Return the [X, Y] coordinate for the center point of the cell that contains the specified text.  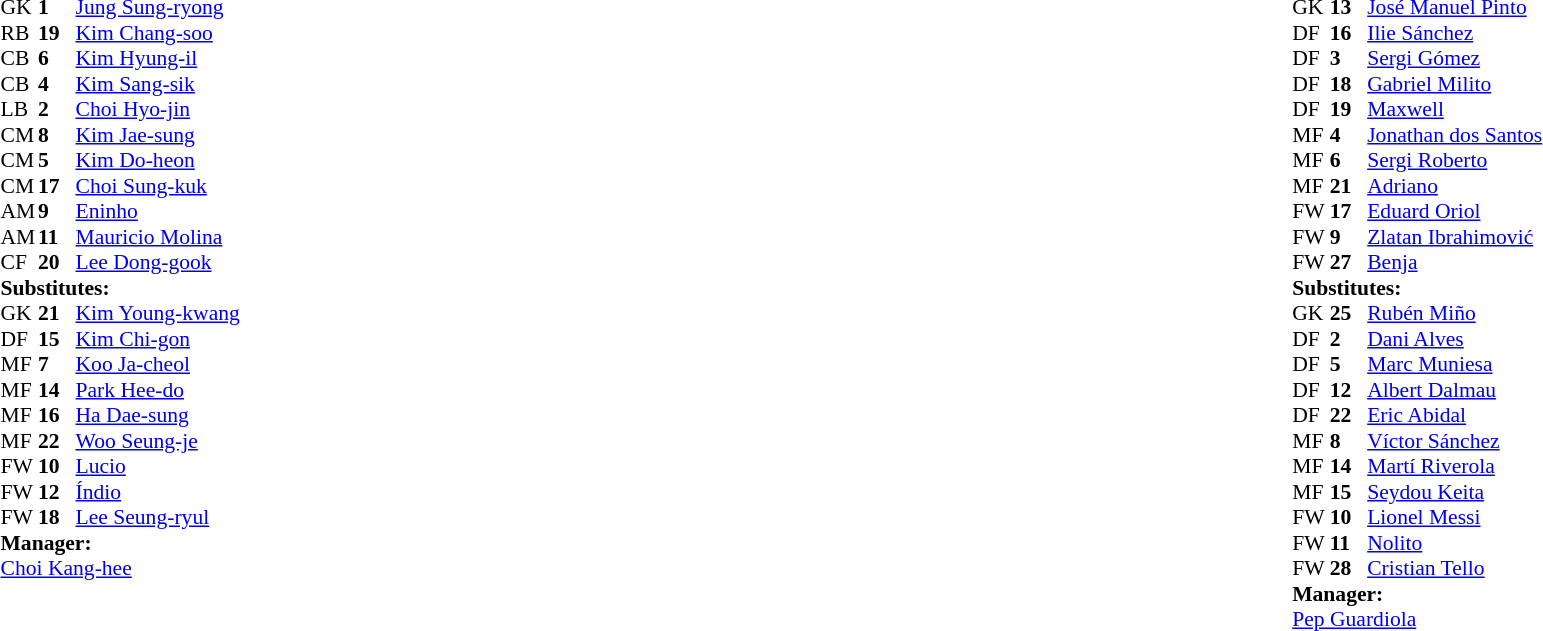
Lionel Messi [1454, 517]
Eduard Oriol [1454, 211]
Maxwell [1454, 109]
Kim Chang-soo [158, 33]
Park Hee-do [158, 390]
Choi Sung-kuk [158, 186]
Kim Chi-gon [158, 339]
3 [1349, 59]
Kim Do-heon [158, 161]
Jonathan dos Santos [1454, 135]
Choi Hyo-jin [158, 109]
Seydou Keita [1454, 492]
Cristian Tello [1454, 569]
27 [1349, 263]
Woo Seung-je [158, 441]
Dani Alves [1454, 339]
25 [1349, 313]
Lucio [158, 467]
Sergi Roberto [1454, 161]
Nolito [1454, 543]
CF [19, 263]
RB [19, 33]
Ha Dae-sung [158, 415]
Rubén Miño [1454, 313]
LB [19, 109]
Albert Dalmau [1454, 390]
Sergi Gómez [1454, 59]
Koo Ja-cheol [158, 365]
7 [57, 365]
Kim Young-kwang [158, 313]
Víctor Sánchez [1454, 441]
Choi Kang-hee [120, 569]
Kim Sang-sik [158, 84]
Adriano [1454, 186]
20 [57, 263]
Marc Muniesa [1454, 365]
Mauricio Molina [158, 237]
Gabriel Milito [1454, 84]
Martí Riverola [1454, 467]
Lee Seung-ryul [158, 517]
Zlatan Ibrahimović [1454, 237]
Eninho [158, 211]
Benja [1454, 263]
Kim Jae-sung [158, 135]
28 [1349, 569]
Lee Dong-gook [158, 263]
Eric Abidal [1454, 415]
Índio [158, 492]
Ilie Sánchez [1454, 33]
Kim Hyung-il [158, 59]
